Locate the cell with the specified text and output its [x, y] center coordinate. 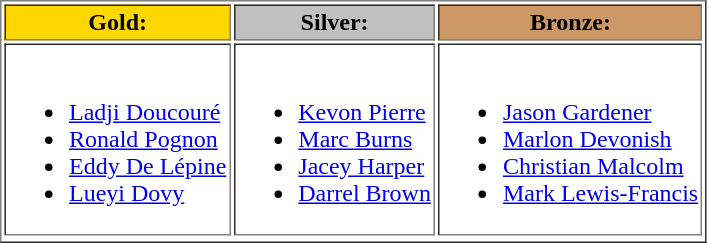
Kevon PierreMarc BurnsJacey HarperDarrel Brown [335, 140]
Gold: [117, 22]
Ladji DoucouréRonald PognonEddy De LépineLueyi Dovy [117, 140]
Jason GardenerMarlon DevonishChristian MalcolmMark Lewis-Francis [570, 140]
Silver: [335, 22]
Bronze: [570, 22]
